Pinpoint the cell where the given text exists, returning its [X, Y] midpoint coordinate. 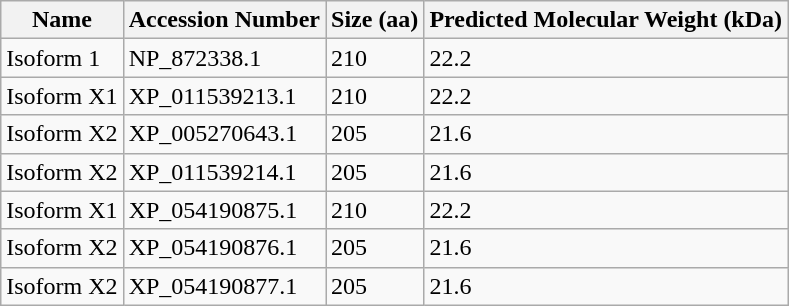
XP_054190876.1 [224, 248]
XP_011539213.1 [224, 96]
XP_011539214.1 [224, 172]
XP_054190875.1 [224, 210]
Name [62, 20]
NP_872338.1 [224, 58]
XP_054190877.1 [224, 286]
Accession Number [224, 20]
Isoform 1 [62, 58]
XP_005270643.1 [224, 134]
Predicted Molecular Weight (kDa) [606, 20]
Size (aa) [375, 20]
